Determine the [x, y] coordinate at the center of the cell enclosing the given text.  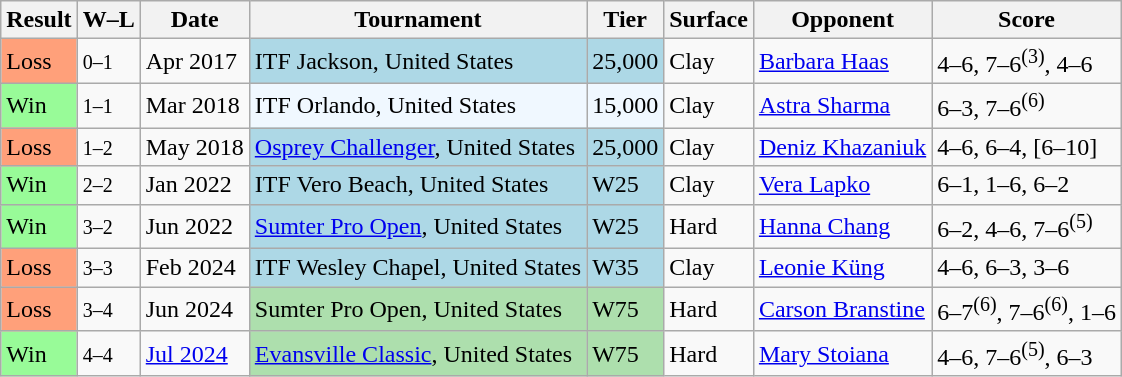
Jan 2022 [194, 185]
Vera Lapko [842, 185]
3–3 [108, 268]
6–7(6), 7–6(6), 1–6 [1027, 310]
Jul 2024 [194, 354]
W35 [626, 268]
Osprey Challenger, United States [418, 147]
4–6, 6–4, [6–10] [1027, 147]
Tier [626, 20]
Mary Stoiana [842, 354]
Barbara Haas [842, 62]
Surface [709, 20]
6–1, 1–6, 6–2 [1027, 185]
6–2, 4–6, 7–6(5) [1027, 226]
ITF Vero Beach, United States [418, 185]
3–2 [108, 226]
Opponent [842, 20]
Carson Branstine [842, 310]
Leonie Küng [842, 268]
Jun 2024 [194, 310]
ITF Jackson, United States [418, 62]
Date [194, 20]
4–4 [108, 354]
May 2018 [194, 147]
Result [39, 20]
Feb 2024 [194, 268]
Tournament [418, 20]
3–4 [108, 310]
2–2 [108, 185]
W–L [108, 20]
Apr 2017 [194, 62]
4–6, 6–3, 3–6 [1027, 268]
1–2 [108, 147]
Astra Sharma [842, 106]
ITF Orlando, United States [418, 106]
Deniz Khazaniuk [842, 147]
ITF Wesley Chapel, United States [418, 268]
4–6, 7–6(5), 6–3 [1027, 354]
Mar 2018 [194, 106]
6–3, 7–6(6) [1027, 106]
Score [1027, 20]
1–1 [108, 106]
Evansville Classic, United States [418, 354]
4–6, 7–6(3), 4–6 [1027, 62]
Jun 2022 [194, 226]
Hanna Chang [842, 226]
15,000 [626, 106]
0–1 [108, 62]
